Search for the cell housing the specified text and yield its [x, y] center coordinate. 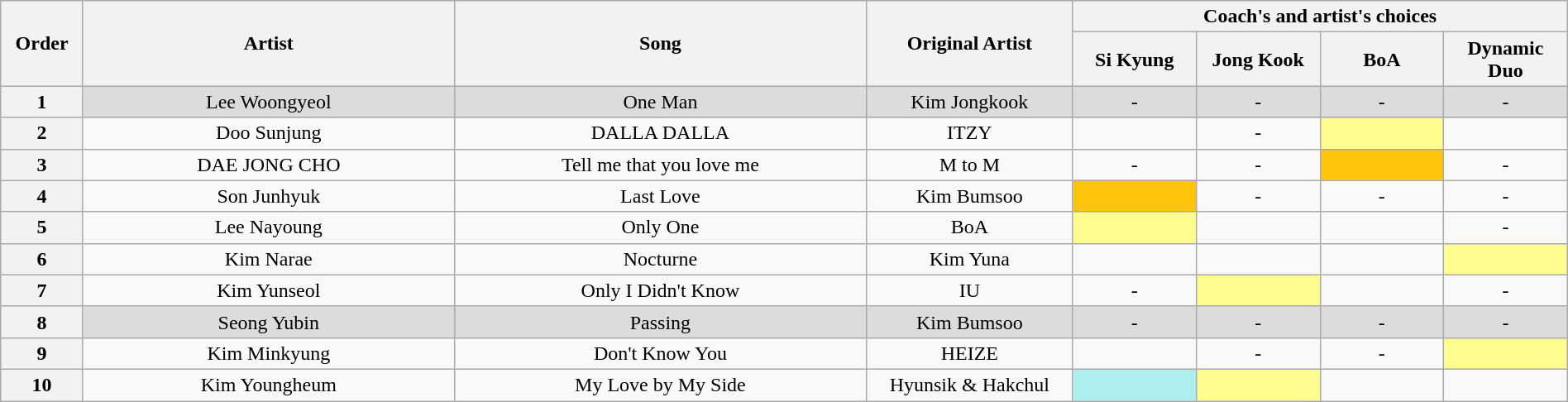
Kim Narae [268, 259]
Don't Know You [660, 353]
My Love by My Side [660, 385]
Original Artist [969, 43]
Order [42, 43]
Kim Yuna [969, 259]
Son Junhyuk [268, 196]
Kim Minkyung [268, 353]
M to M [969, 165]
Song [660, 43]
10 [42, 385]
Dynamic Duo [1506, 60]
Seong Yubin [268, 322]
9 [42, 353]
Only One [660, 227]
Passing [660, 322]
DAE JONG CHO [268, 165]
One Man [660, 102]
Kim Youngheum [268, 385]
Coach's and artist's choices [1320, 17]
Kim Yunseol [268, 290]
6 [42, 259]
HEIZE [969, 353]
ITZY [969, 133]
Only I Didn't Know [660, 290]
1 [42, 102]
Jong Kook [1259, 60]
5 [42, 227]
Lee Woongyeol [268, 102]
3 [42, 165]
Doo Sunjung [268, 133]
IU [969, 290]
Hyunsik & Hakchul [969, 385]
Tell me that you love me [660, 165]
Kim Jongkook [969, 102]
Nocturne [660, 259]
DALLA DALLA [660, 133]
7 [42, 290]
Artist [268, 43]
Lee Nayoung [268, 227]
2 [42, 133]
8 [42, 322]
4 [42, 196]
Last Love [660, 196]
Si Kyung [1135, 60]
